Identify which cell holds the provided text, then report its [x, y] central coordinate. 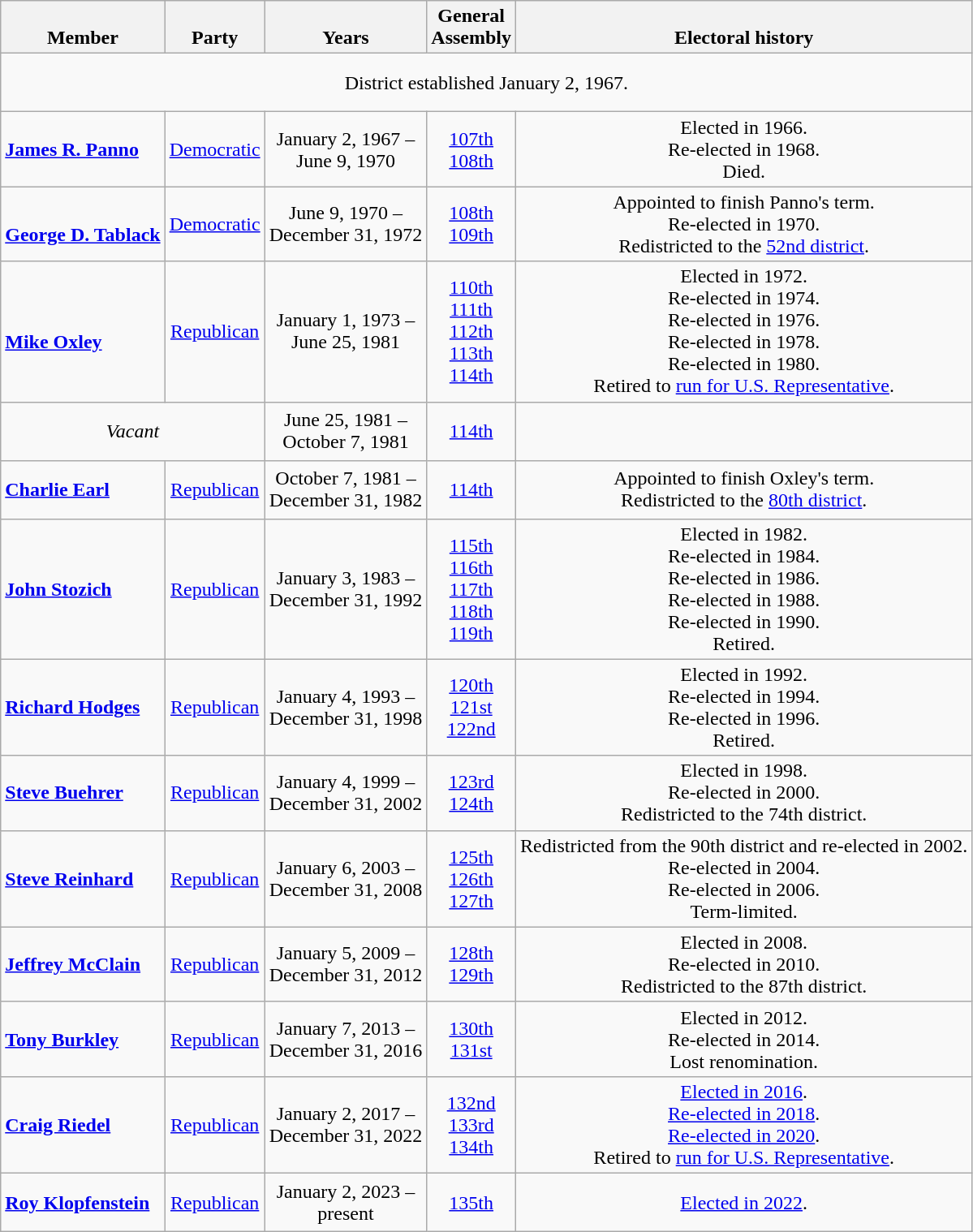
Craig Riedel [83, 1125]
Mike Oxley [83, 331]
Richard Hodges [83, 708]
Elected in 2012.Re-elected in 2014.Lost renomination. [744, 1039]
Elected in 1998.Re-elected in 2000.Redistricted to the 74th district. [744, 793]
125th126th127th [471, 878]
January 3, 1983 –December 31, 1992 [346, 589]
October 7, 1981 –December 31, 1982 [346, 489]
130th131st [471, 1039]
Elected in 1966.Re-elected in 1968.Died. [744, 149]
January 7, 2013 –December 31, 2016 [346, 1039]
January 2, 2017 –December 31, 2022 [346, 1125]
District established January 2, 1967. [487, 83]
Steve Reinhard [83, 878]
115th116th117th118th119th [471, 589]
Vacant [133, 431]
Steve Buehrer [83, 793]
Elected in 1982.Re-elected in 1984.Re-elected in 1986.Re-elected in 1988.Re-elected in 1990.Retired. [744, 589]
132nd133rd134th [471, 1125]
January 4, 1999 –December 31, 2002 [346, 793]
Redistricted from the 90th district and re-elected in 2002.Re-elected in 2004.Re-elected in 2006.Term-limited. [744, 878]
Elected in 1992.Re-elected in 1994.Re-elected in 1996.Retired. [744, 708]
Tony Burkley [83, 1039]
107th108th [471, 149]
George D. Tablack [83, 224]
Roy Klopfenstein [83, 1202]
John Stozich [83, 589]
GeneralAssembly [471, 28]
James R. Panno [83, 149]
110th111th112th113th114th [471, 331]
Elected in 2008.Re-elected in 2010.Redistricted to the 87th district. [744, 964]
Electoral history [744, 28]
Elected in 1972.Re-elected in 1974.Re-elected in 1976.Re-elected in 1978.Re-elected in 1980.Retired to run for U.S. Representative. [744, 331]
123rd124th [471, 793]
Charlie Earl [83, 489]
108th109th [471, 224]
Appointed to finish Panno's term.Re-elected in 1970.Redistricted to the 52nd district. [744, 224]
January 1, 1973 –June 25, 1981 [346, 331]
Elected in 2022. [744, 1202]
Years [346, 28]
January 5, 2009 –December 31, 2012 [346, 964]
Member [83, 28]
January 4, 1993 –December 31, 1998 [346, 708]
January 6, 2003 –December 31, 2008 [346, 878]
Appointed to finish Oxley's term.Redistricted to the 80th district. [744, 489]
Party [214, 28]
128th129th [471, 964]
June 9, 1970 –December 31, 1972 [346, 224]
Elected in 2016.Re-elected in 2018.Re-elected in 2020.Retired to run for U.S. Representative. [744, 1125]
135th [471, 1202]
January 2, 1967 –June 9, 1970 [346, 149]
June 25, 1981 –October 7, 1981 [346, 431]
Jeffrey McClain [83, 964]
120th121st122nd [471, 708]
January 2, 2023 –present [346, 1202]
